Identify which cell holds the provided text, then report its (X, Y) central coordinate. 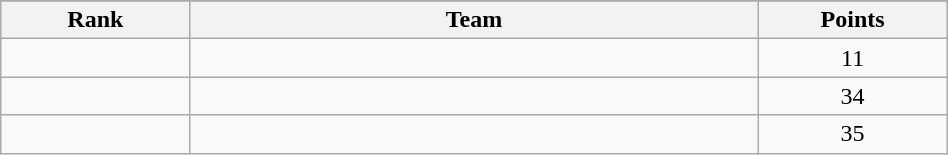
Points (852, 20)
34 (852, 96)
Rank (96, 20)
Team (474, 20)
11 (852, 58)
35 (852, 134)
